Scan for the cell matching the given text and deliver its (X, Y) coordinate at center. 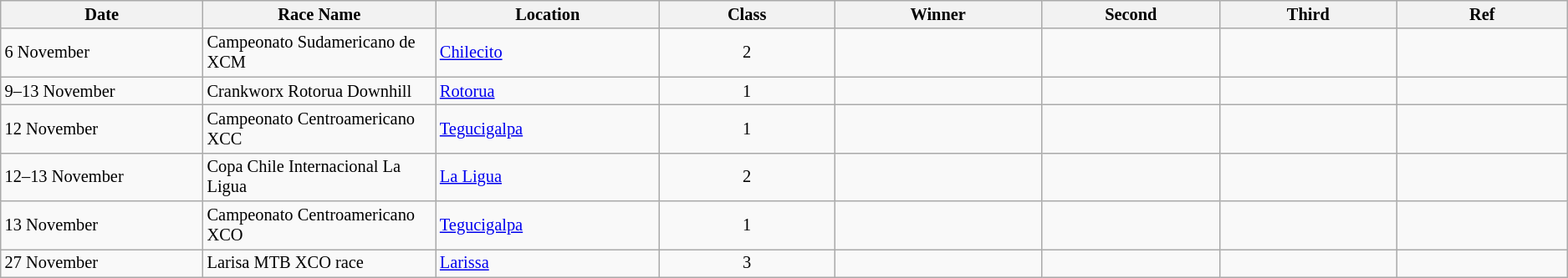
Larissa (547, 263)
Third (1308, 14)
Crankworx Rotorua Downhill (319, 91)
6 November (102, 53)
Race Name (319, 14)
13 November (102, 225)
Chilecito (547, 53)
Copa Chile Internacional La Ligua (319, 177)
Campeonato Centroamericano XCC (319, 129)
Date (102, 14)
9–13 November (102, 91)
3 (746, 263)
12 November (102, 129)
Rotorua (547, 91)
Ref (1482, 14)
Campeonato Centroamericano XCO (319, 225)
Class (746, 14)
Second (1131, 14)
12–13 November (102, 177)
27 November (102, 263)
La Ligua (547, 177)
Winner (938, 14)
Larisa MTB XCO race (319, 263)
Location (547, 14)
Campeonato Sudamericano de XCM (319, 53)
